Scan for the cell matching the given text and deliver its [x, y] coordinate at center. 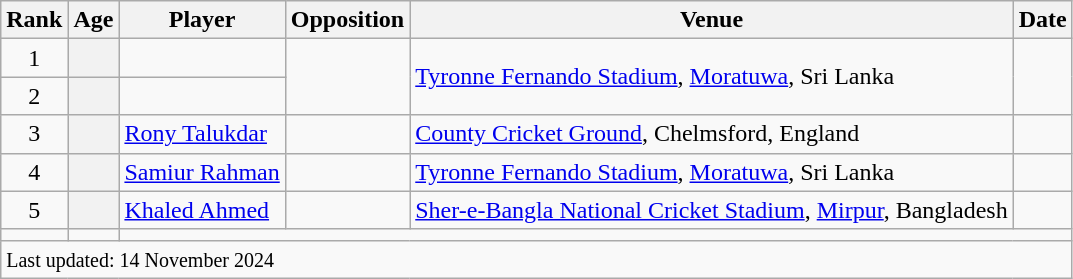
Rank [34, 20]
4 [34, 172]
5 [34, 210]
Khaled Ahmed [202, 210]
Samiur Rahman [202, 172]
Rony Talukdar [202, 134]
2 [34, 96]
Player [202, 20]
Opposition [347, 20]
Sher-e-Bangla National Cricket Stadium, Mirpur, Bangladesh [712, 210]
Date [1042, 20]
Last updated: 14 November 2024 [537, 259]
1 [34, 58]
Age [94, 20]
Venue [712, 20]
3 [34, 134]
County Cricket Ground, Chelmsford, England [712, 134]
